Provide the (X, Y) coordinate of the cell's center where the given text is located.  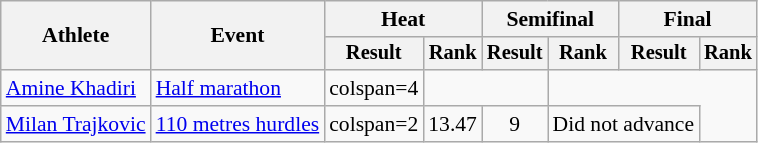
Semifinal (550, 19)
Did not advance (624, 124)
Event (238, 36)
Milan Trajkovic (76, 124)
110 metres hurdles (238, 124)
Amine Khadiri (76, 88)
Athlete (76, 36)
Heat (403, 19)
colspan=4 (374, 88)
Final (687, 19)
Half marathon (238, 88)
13.47 (452, 124)
colspan=2 (374, 124)
9 (515, 124)
